For the text-containing cell, return its midpoint in [x, y] coordinate format. 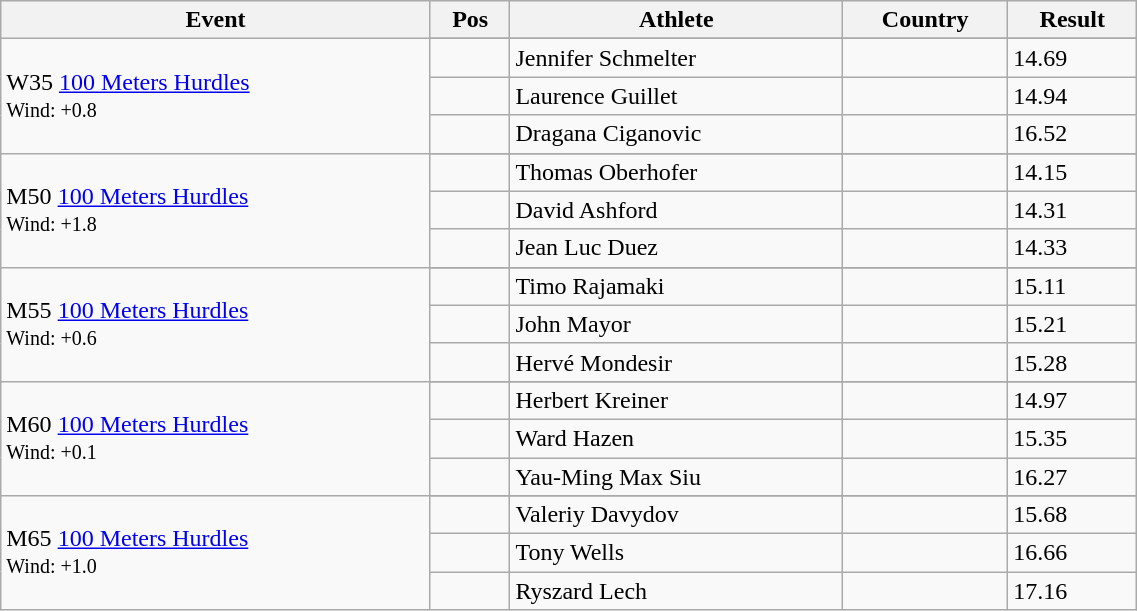
Ward Hazen [676, 438]
Athlete [676, 20]
14.31 [1072, 210]
Yau-Ming Max Siu [676, 477]
Tony Wells [676, 553]
14.69 [1072, 58]
M50 100 Meters HurdlesWind: +1.8 [216, 210]
W35 100 Meters HurdlesWind: +0.8 [216, 96]
M55 100 Meters HurdlesWind: +0.6 [216, 324]
Hervé Mondesir [676, 362]
Result [1072, 20]
15.68 [1072, 515]
14.33 [1072, 248]
14.97 [1072, 400]
Jennifer Schmelter [676, 58]
Laurence Guillet [676, 96]
Herbert Kreiner [676, 400]
Timo Rajamaki [676, 286]
14.15 [1072, 172]
15.28 [1072, 362]
Valeriy Davydov [676, 515]
M60 100 Meters HurdlesWind: +0.1 [216, 438]
Dragana Ciganovic [676, 134]
Pos [470, 20]
David Ashford [676, 210]
15.21 [1072, 324]
Jean Luc Duez [676, 248]
17.16 [1072, 591]
14.94 [1072, 96]
15.35 [1072, 438]
Country [926, 20]
Thomas Oberhofer [676, 172]
16.27 [1072, 477]
John Mayor [676, 324]
15.11 [1072, 286]
Ryszard Lech [676, 591]
16.66 [1072, 553]
Event [216, 20]
M65 100 Meters HurdlesWind: +1.0 [216, 553]
16.52 [1072, 134]
